Output the [X, Y] coordinate of the center of the cell containing the given text.  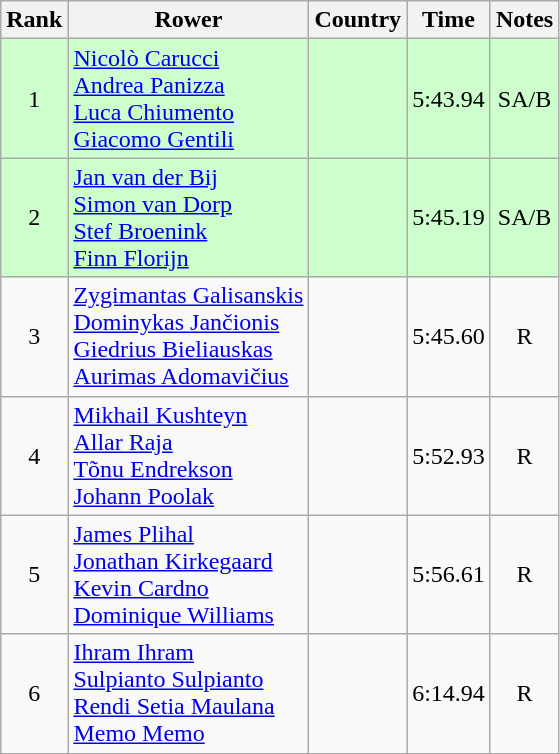
3 [34, 336]
Notes [524, 20]
1 [34, 98]
Rank [34, 20]
Rower [188, 20]
5:56.61 [449, 574]
Zygimantas GalisanskisDominykas JančionisGiedrius BieliauskasAurimas Adomavičius [188, 336]
Nicolò CarucciAndrea PanizzaLuca ChiumentoGiacomo Gentili [188, 98]
5 [34, 574]
Jan van der BijSimon van DorpStef BroeninkFinn Florijn [188, 218]
4 [34, 456]
2 [34, 218]
5:43.94 [449, 98]
Country [358, 20]
5:45.60 [449, 336]
6 [34, 694]
5:52.93 [449, 456]
Ihram IhramSulpianto SulpiantoRendi Setia MaulanaMemo Memo [188, 694]
James PlihalJonathan KirkegaardKevin CardnoDominique Williams [188, 574]
6:14.94 [449, 694]
Mikhail KushteynAllar RajaTõnu EndreksonJohann Poolak [188, 456]
5:45.19 [449, 218]
Time [449, 20]
